Capture the cell that displays the provided text and extract its [X, Y] central coordinate. 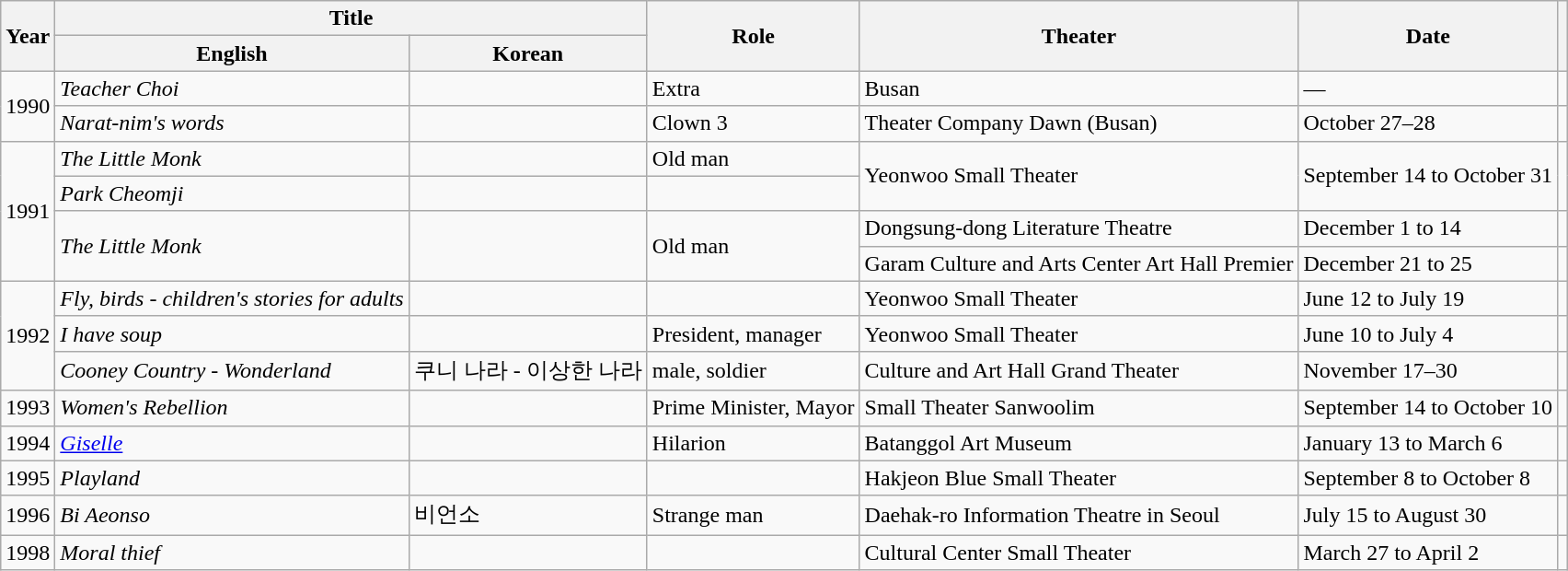
October 27–28 [1428, 123]
Daehak-ro Information Theatre in Seoul [1078, 516]
Busan [1078, 88]
Park Cheomji [232, 193]
Theater [1078, 36]
1996 [28, 516]
1990 [28, 106]
— [1428, 88]
Year [28, 36]
Theater Company Dawn (Busan) [1078, 123]
비언소 [528, 516]
Dongsung-dong Literature Theatre [1078, 228]
Title [352, 18]
Cooney Country - Wonderland [232, 370]
Teacher Choi [232, 88]
male, soldier [753, 370]
English [232, 53]
Bi Aeonso [232, 516]
Hilarion [753, 443]
June 10 to July 4 [1428, 333]
December 1 to 14 [1428, 228]
January 13 to March 6 [1428, 443]
1991 [28, 211]
쿠니 나라 - 이상한 나라 [528, 370]
1998 [28, 553]
Clown 3 [753, 123]
Women's Rebellion [232, 408]
Garam Culture and Arts Center Art Hall Premier [1078, 263]
Prime Minister, Mayor [753, 408]
Date [1428, 36]
Role [753, 36]
November 17–30 [1428, 370]
President, manager [753, 333]
March 27 to April 2 [1428, 553]
Moral thief [232, 553]
Fly, birds - children's stories for adults [232, 298]
July 15 to August 30 [1428, 516]
December 21 to 25 [1428, 263]
September 8 to October 8 [1428, 478]
Narat-nim's words [232, 123]
Strange man [753, 516]
Korean [528, 53]
September 14 to October 10 [1428, 408]
Hakjeon Blue Small Theater [1078, 478]
September 14 to October 31 [1428, 176]
Batanggol Art Museum [1078, 443]
Small Theater Sanwoolim [1078, 408]
Extra [753, 88]
I have soup [232, 333]
Playland [232, 478]
1993 [28, 408]
Culture and Art Hall Grand Theater [1078, 370]
Giselle [232, 443]
1995 [28, 478]
1994 [28, 443]
Cultural Center Small Theater [1078, 553]
1992 [28, 335]
June 12 to July 19 [1428, 298]
